Identify which cell holds the provided text, then report its [x, y] central coordinate. 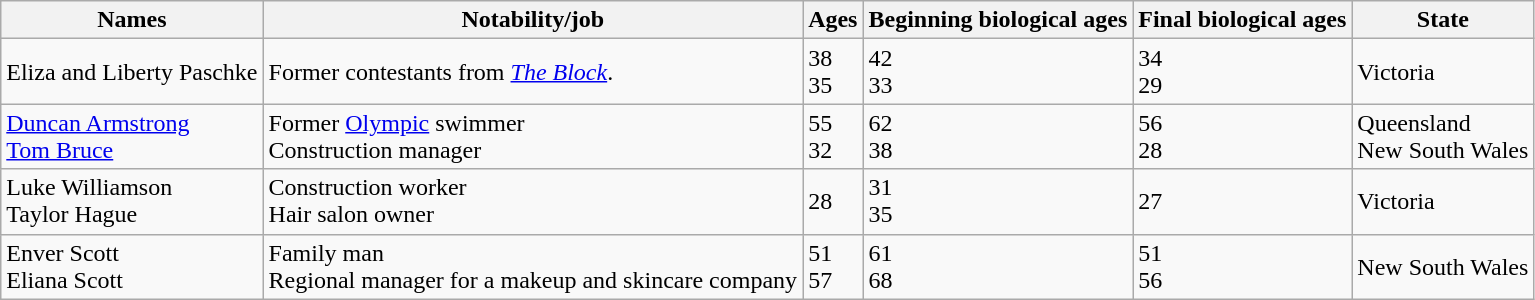
Eliza and Liberty Paschke [132, 72]
Names [132, 20]
Notability/job [533, 20]
5156 [1242, 266]
QueenslandNew South Wales [1443, 136]
Beginning biological ages [998, 20]
New South Wales [1443, 266]
Construction workerHair salon owner [533, 202]
27 [1242, 202]
Former Olympic swimmerConstruction manager [533, 136]
28 [833, 202]
5628 [1242, 136]
State [1443, 20]
6168 [998, 266]
4233 [998, 72]
Final biological ages [1242, 20]
3835 [833, 72]
Luke WilliamsonTaylor Hague [132, 202]
Duncan ArmstrongTom Bruce [132, 136]
5157 [833, 266]
3429 [1242, 72]
5532 [833, 136]
3135 [998, 202]
Enver ScottEliana Scott [132, 266]
Family manRegional manager for a makeup and skincare company [533, 266]
Ages [833, 20]
6238 [998, 136]
Former contestants from The Block. [533, 72]
